Find where the given text appears and provide that cell's center as [X, Y] coordinate. 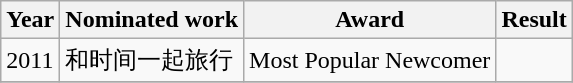
Award [370, 20]
Nominated work [152, 20]
2011 [30, 60]
Year [30, 20]
Most Popular Newcomer [370, 60]
Result [534, 20]
和时间一起旅行 [152, 60]
